Determine the (x, y) coordinate at the center of the cell enclosing the given text.  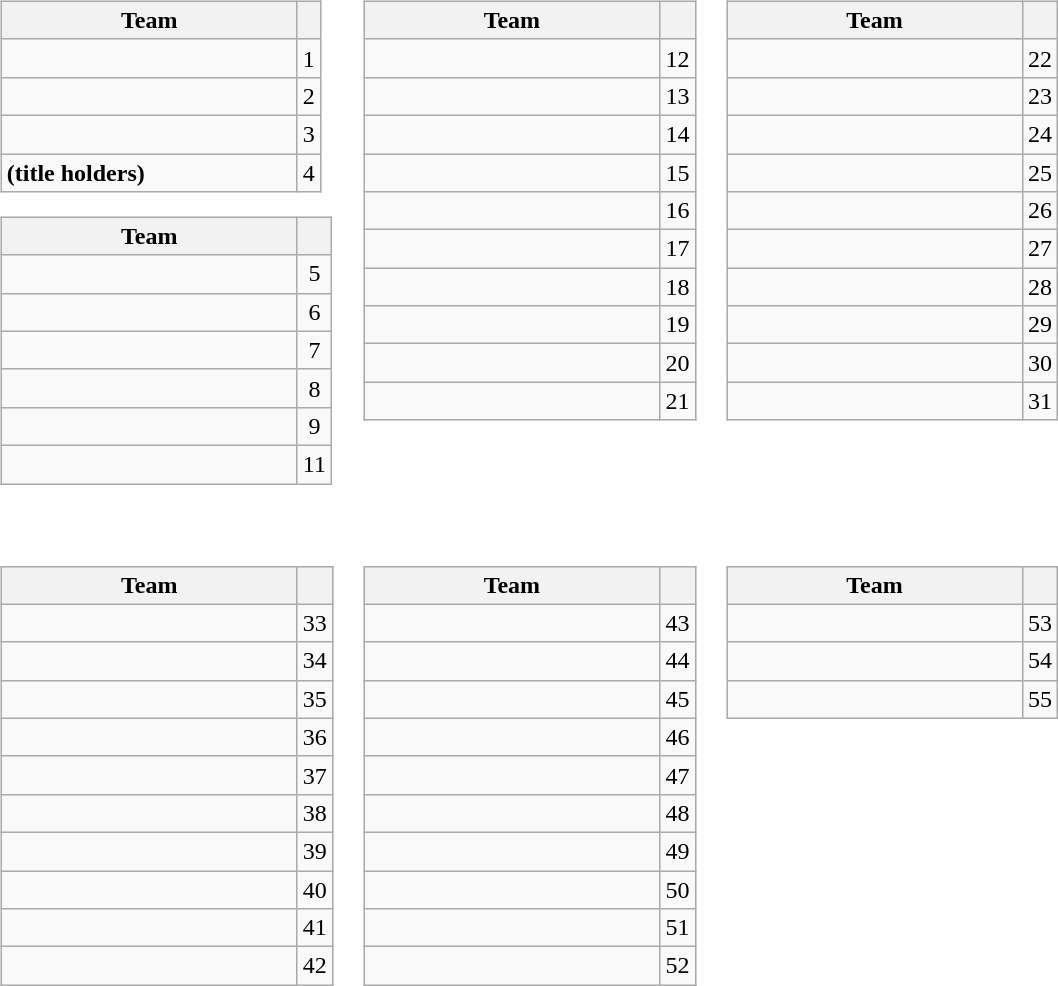
37 (314, 775)
49 (678, 851)
26 (1040, 211)
20 (678, 363)
48 (678, 813)
52 (678, 966)
(title holders) (149, 173)
8 (314, 388)
16 (678, 211)
25 (1040, 173)
40 (314, 889)
4 (308, 173)
53 (1040, 623)
30 (1040, 363)
1 (308, 58)
31 (1040, 401)
29 (1040, 325)
18 (678, 287)
24 (1040, 134)
13 (678, 96)
43 (678, 623)
47 (678, 775)
3 (308, 134)
9 (314, 426)
38 (314, 813)
11 (314, 464)
41 (314, 928)
36 (314, 737)
23 (1040, 96)
17 (678, 249)
6 (314, 312)
27 (1040, 249)
39 (314, 851)
50 (678, 889)
7 (314, 350)
44 (678, 661)
12 (678, 58)
35 (314, 699)
55 (1040, 699)
54 (1040, 661)
45 (678, 699)
5 (314, 274)
28 (1040, 287)
2 (308, 96)
46 (678, 737)
51 (678, 928)
14 (678, 134)
34 (314, 661)
19 (678, 325)
15 (678, 173)
42 (314, 966)
33 (314, 623)
21 (678, 401)
22 (1040, 58)
